Locate the cell with the specified text and output its [x, y] center coordinate. 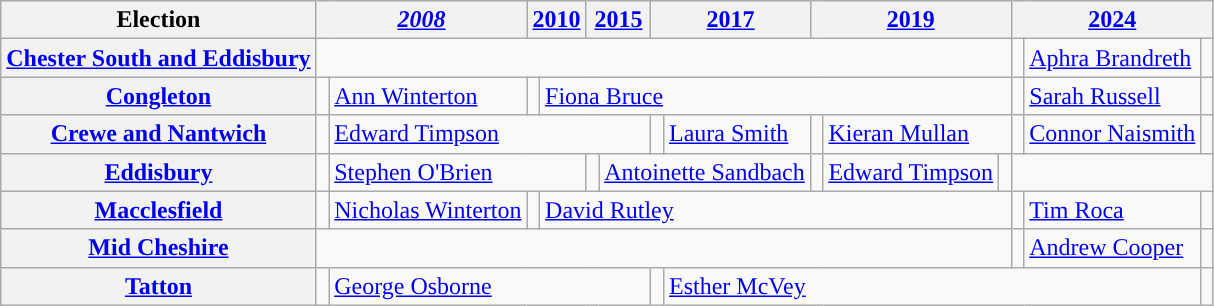
Fiona Bruce [776, 96]
Stephen O'Brien [458, 172]
Tim Roca [1112, 210]
Macclesfield [158, 210]
2015 [618, 20]
Mid Cheshire [158, 248]
Congleton [158, 96]
Connor Naismith [1112, 134]
Tatton [158, 286]
Election [158, 20]
2008 [422, 20]
Aphra Brandreth [1112, 58]
Ann Winterton [428, 96]
2010 [556, 20]
Sarah Russell [1112, 96]
Crewe and Nantwich [158, 134]
Antoinette Sandbach [705, 172]
David Rutley [776, 210]
2019 [910, 20]
Nicholas Winterton [428, 210]
2017 [730, 20]
George Osborne [490, 286]
Esther McVey [932, 286]
Eddisbury [158, 172]
Andrew Cooper [1112, 248]
2024 [1112, 20]
Kieran Mullan [917, 134]
Chester South and Eddisbury [158, 58]
Laura Smith [738, 134]
